Detect which cell encompasses the target text, then output its (x, y) center coordinate. 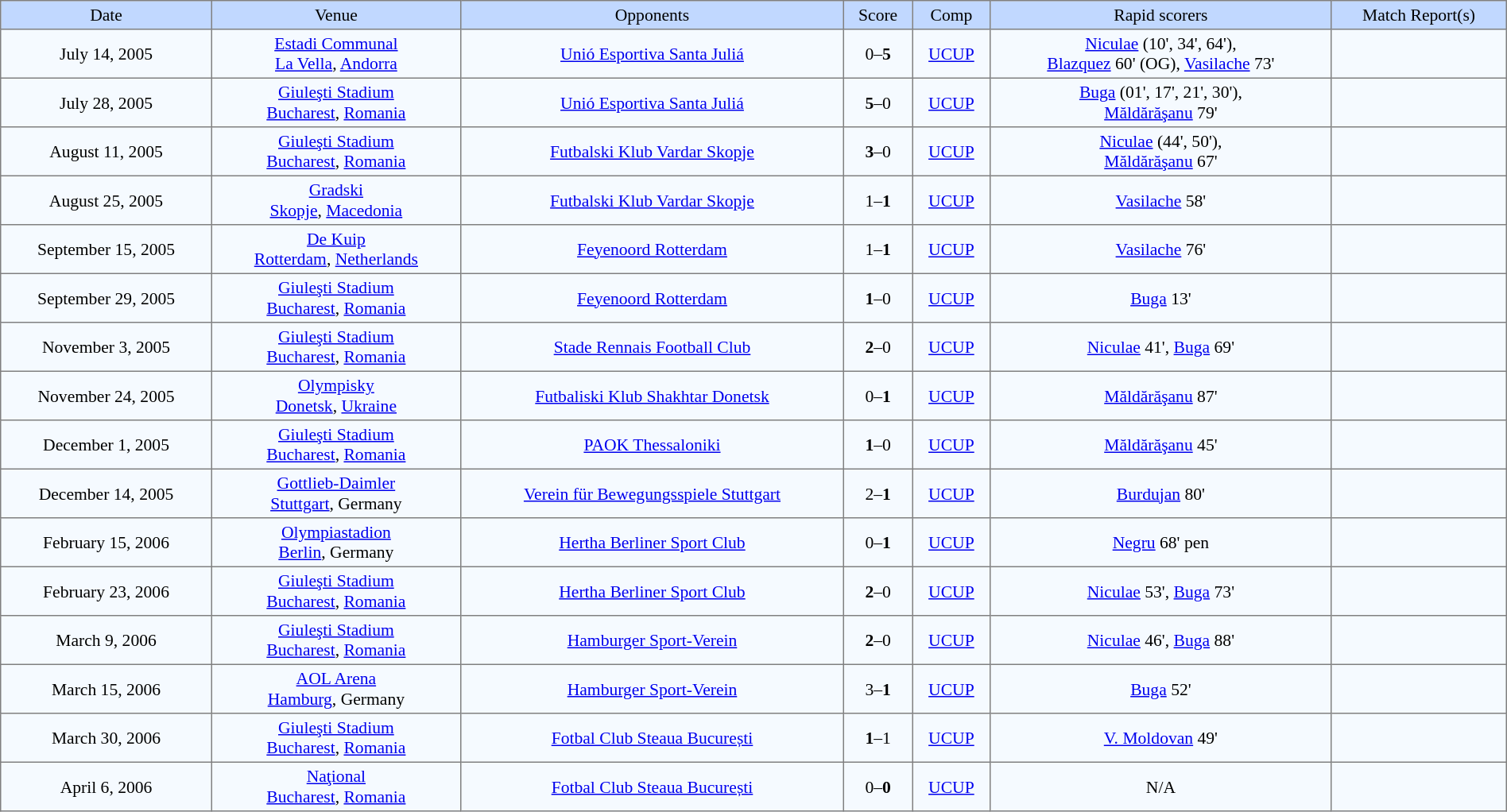
0–0 (878, 787)
March 15, 2006 (107, 689)
March 9, 2006 (107, 640)
Futbaliski Klub Shakhtar Donetsk (652, 396)
NaţionalBucharest, Romania (335, 787)
GradskiSkopje, Macedonia (335, 200)
August 11, 2005 (107, 152)
AOL ArenaHamburg, Germany (335, 689)
Comp (951, 15)
Buga 52' (1160, 689)
2–1 (878, 493)
Măldărăşanu 45' (1160, 445)
Negru 68' pen (1160, 543)
September 29, 2005 (107, 298)
February 23, 2006 (107, 591)
Măldărăşanu 87' (1160, 396)
Niculae (44', 50'), Măldărăşanu 67' (1160, 152)
Rapid scorers (1160, 15)
Verein für Bewegungsspiele Stuttgart (652, 493)
Opponents (652, 15)
Niculae (10', 34', 64'),Blazquez 60' (OG), Vasilache 73' (1160, 54)
De KuipRotterdam, Netherlands (335, 249)
December 14, 2005 (107, 493)
Score (878, 15)
December 1, 2005 (107, 445)
Buga 13' (1160, 298)
Niculae 41', Buga 69' (1160, 347)
3–1 (878, 689)
March 30, 2006 (107, 738)
November 3, 2005 (107, 347)
Venue (335, 15)
July 28, 2005 (107, 102)
Estadi CommunalLa Vella, Andorra (335, 54)
OlympiskyDonetsk, Ukraine (335, 396)
Gottlieb-DaimlerStuttgart, Germany (335, 493)
V. Moldovan 49' (1160, 738)
February 15, 2006 (107, 543)
Burdujan 80' (1160, 493)
Buga (01', 17', 21', 30'), Măldărăşanu 79' (1160, 102)
Date (107, 15)
3–0 (878, 152)
Vasilache 76' (1160, 249)
Vasilache 58' (1160, 200)
Niculae 53', Buga 73' (1160, 591)
5–0 (878, 102)
July 14, 2005 (107, 54)
PAOK Thessaloniki (652, 445)
April 6, 2006 (107, 787)
Match Report(s) (1420, 15)
OlympiastadionBerlin, Germany (335, 543)
Stade Rennais Football Club (652, 347)
September 15, 2005 (107, 249)
Niculae 46', Buga 88' (1160, 640)
N/A (1160, 787)
August 25, 2005 (107, 200)
November 24, 2005 (107, 396)
0–5 (878, 54)
